Extract the [X, Y] coordinate from the center of the cell holding the provided text.  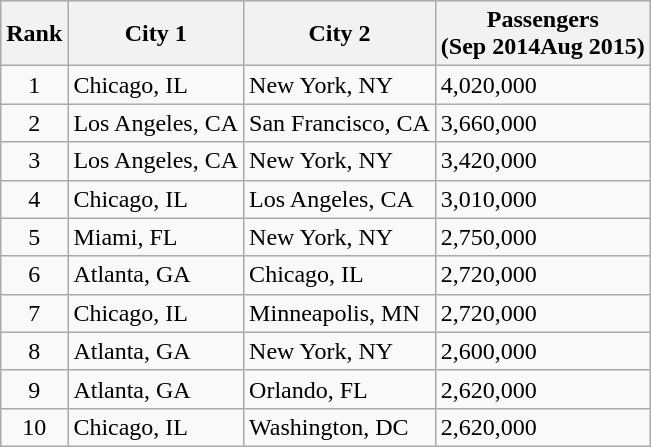
7 [34, 313]
8 [34, 351]
6 [34, 275]
San Francisco, CA [340, 123]
Washington, DC [340, 427]
3 [34, 161]
City 2 [340, 34]
3,010,000 [542, 199]
2 [34, 123]
5 [34, 237]
4,020,000 [542, 85]
2,600,000 [542, 351]
2,750,000 [542, 237]
3,420,000 [542, 161]
1 [34, 85]
10 [34, 427]
Orlando, FL [340, 389]
City 1 [156, 34]
9 [34, 389]
3,660,000 [542, 123]
4 [34, 199]
Passengers (Sep 2014Aug 2015) [542, 34]
Rank [34, 34]
Minneapolis, MN [340, 313]
Miami, FL [156, 237]
